Provide the (X, Y) coordinate of the cell's center where the given text is located.  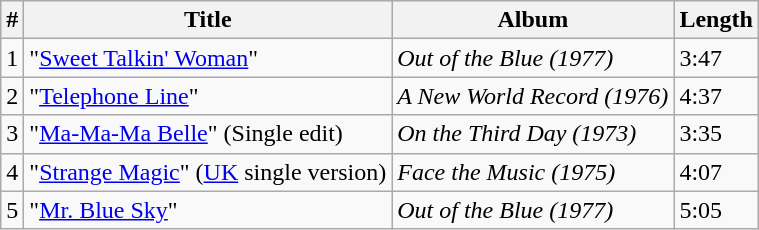
"Telephone Line" (208, 96)
On the Third Day (1973) (533, 134)
3 (12, 134)
5 (12, 210)
4 (12, 172)
2 (12, 96)
5:05 (716, 210)
1 (12, 58)
"Sweet Talkin' Woman" (208, 58)
3:35 (716, 134)
Album (533, 20)
3:47 (716, 58)
Face the Music (1975) (533, 172)
# (12, 20)
4:37 (716, 96)
"Ma-Ma-Ma Belle" (Single edit) (208, 134)
Length (716, 20)
"Strange Magic" (UK single version) (208, 172)
A New World Record (1976) (533, 96)
"Mr. Blue Sky" (208, 210)
4:07 (716, 172)
Title (208, 20)
